Scan for the cell matching the given text and deliver its (X, Y) coordinate at center. 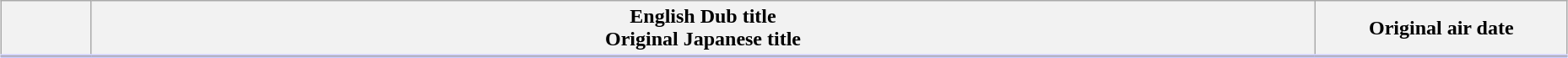
Original air date (1441, 29)
English Dub titleOriginal Japanese title (703, 29)
